Determine the [X, Y] coordinate at the center of the cell enclosing the given text.  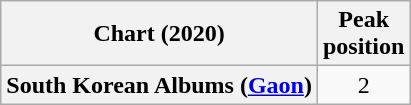
Chart (2020) [160, 34]
South Korean Albums (Gaon) [160, 85]
Peakposition [363, 34]
2 [363, 85]
